For the text-containing cell, return its midpoint in (x, y) coordinate format. 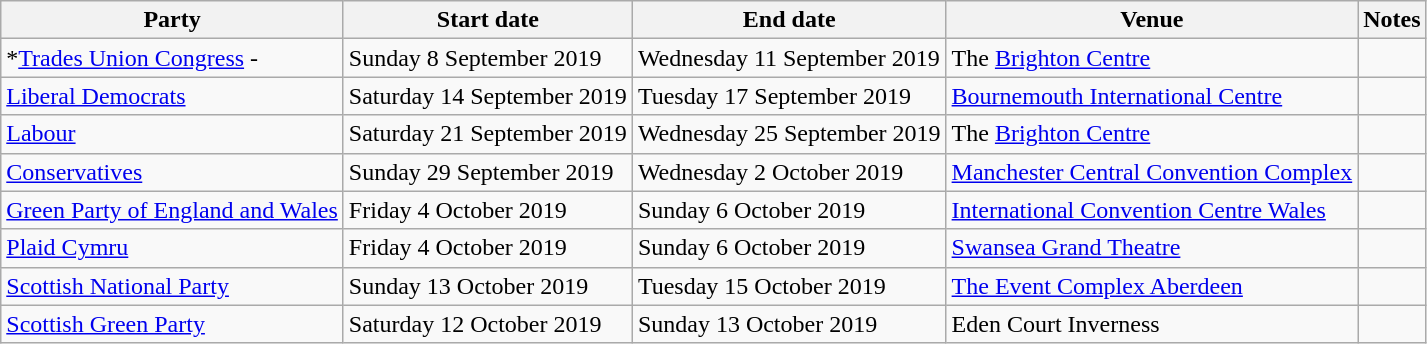
The Event Complex Aberdeen (1152, 286)
Wednesday 11 September 2019 (789, 58)
Wednesday 25 September 2019 (789, 134)
Plaid Cymru (172, 248)
Sunday 8 September 2019 (488, 58)
Manchester Central Convention Complex (1152, 172)
Swansea Grand Theatre (1152, 248)
Scottish Green Party (172, 324)
International Convention Centre Wales (1152, 210)
Party (172, 20)
Bournemouth International Centre (1152, 96)
Tuesday 15 October 2019 (789, 286)
*Trades Union Congress - (172, 58)
Liberal Democrats (172, 96)
Notes (1392, 20)
Wednesday 2 October 2019 (789, 172)
Start date (488, 20)
Tuesday 17 September 2019 (789, 96)
End date (789, 20)
Scottish National Party (172, 286)
Eden Court Inverness (1152, 324)
Labour (172, 134)
Venue (1152, 20)
Green Party of England and Wales (172, 210)
Saturday 21 September 2019 (488, 134)
Saturday 12 October 2019 (488, 324)
Conservatives (172, 172)
Sunday 29 September 2019 (488, 172)
Saturday 14 September 2019 (488, 96)
